Search for the cell housing the specified text and yield its (x, y) center coordinate. 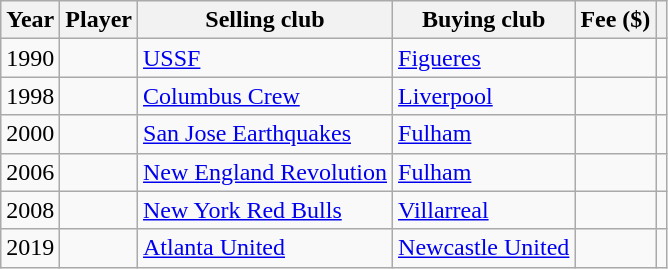
1998 (30, 96)
Figueres (484, 58)
New England Revolution (266, 172)
1990 (30, 58)
2000 (30, 134)
USSF (266, 58)
Atlanta United (266, 248)
Newcastle United (484, 248)
Fee ($) (616, 20)
Player (99, 20)
Buying club (484, 20)
2008 (30, 210)
New York Red Bulls (266, 210)
2019 (30, 248)
Selling club (266, 20)
San Jose Earthquakes (266, 134)
Columbus Crew (266, 96)
Liverpool (484, 96)
2006 (30, 172)
Year (30, 20)
Villarreal (484, 210)
